Determine the [X, Y] coordinate at the center of the cell enclosing the given text.  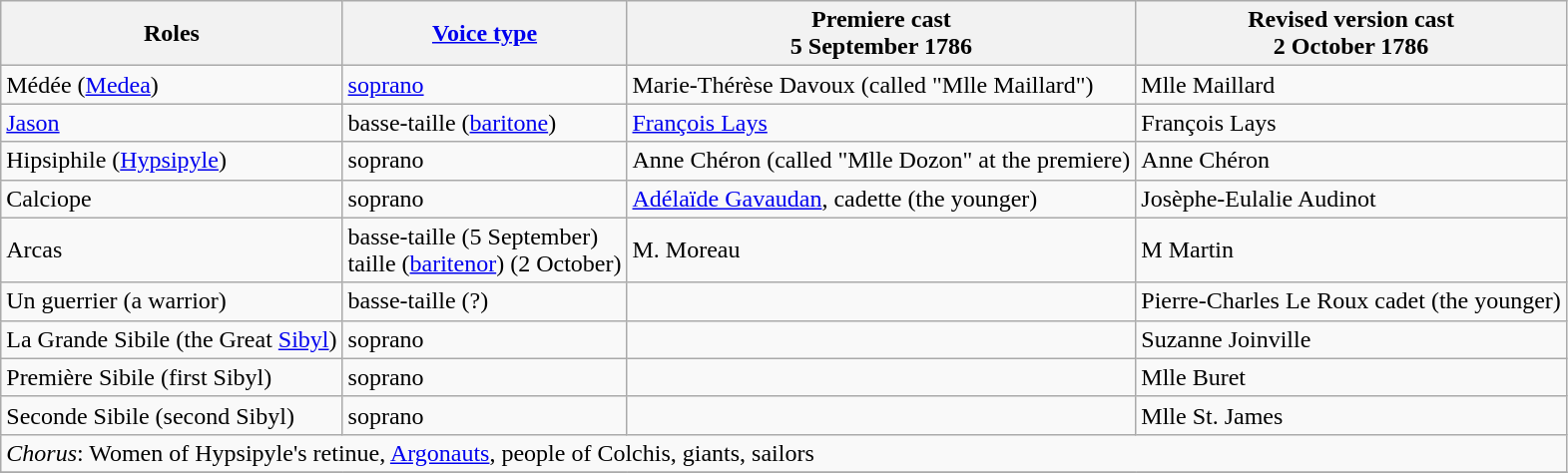
Mlle St. James [1351, 415]
Chorus: Women of Hypsipyle's retinue, Argonauts, people of Colchis, giants, sailors [784, 453]
basse-taille (5 September)taille (baritenor) (2 October) [485, 249]
Jason [172, 123]
Anne Chéron [1351, 161]
Josèphe-Eulalie Audinot [1351, 199]
Revised version cast2 October 1786 [1351, 34]
Un guerrier (a warrior) [172, 301]
Anne Chéron (called "Mlle Dozon" at the premiere) [881, 161]
Première Sibile (first Sibyl) [172, 377]
Mlle Maillard [1351, 85]
Médée (Medea) [172, 85]
Suzanne Joinville [1351, 339]
M Martin [1351, 249]
basse-taille (baritone) [485, 123]
basse-taille (?) [485, 301]
Hipsiphile (Hypsipyle) [172, 161]
Seconde Sibile (second Sibyl) [172, 415]
Voice type [485, 34]
Roles [172, 34]
Marie-Thérèse Davoux (called "Mlle Maillard") [881, 85]
Mlle Buret [1351, 377]
M. Moreau [881, 249]
Premiere cast5 September 1786 [881, 34]
La Grande Sibile (the Great Sibyl) [172, 339]
Arcas [172, 249]
Pierre-Charles Le Roux cadet (the younger) [1351, 301]
Adélaïde Gavaudan, cadette (the younger) [881, 199]
Calciope [172, 199]
